Locate the cell with the specified text and output its [x, y] center coordinate. 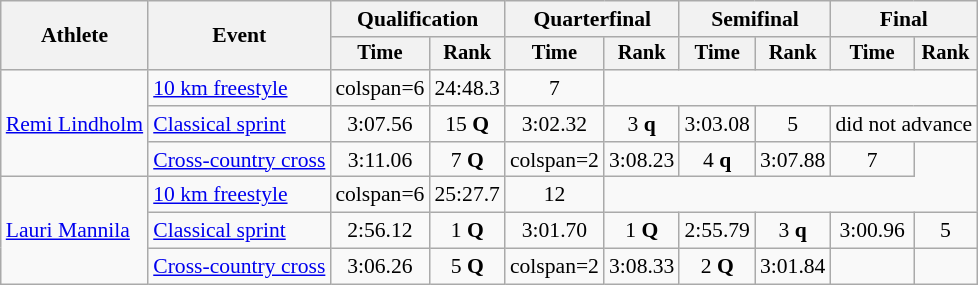
2:56.12 [380, 231]
3:11.06 [380, 160]
3:07.88 [792, 160]
15 Q [466, 124]
3:01.70 [554, 231]
Semifinal [754, 19]
3:01.84 [792, 267]
did not advance [904, 124]
2:55.79 [716, 231]
Final [904, 19]
4 q [716, 160]
3:06.26 [380, 267]
7 Q [466, 160]
3:08.23 [642, 160]
Event [239, 36]
3:03.08 [716, 124]
Lauri Mannila [74, 230]
Remi Lindholm [74, 124]
25:27.7 [466, 195]
3:08.33 [642, 267]
Quarterfinal [592, 19]
2 Q [716, 267]
5 Q [466, 267]
Qualification [418, 19]
3:02.32 [554, 124]
3:07.56 [380, 124]
3:00.96 [872, 231]
24:48.3 [466, 88]
Athlete [74, 36]
12 [554, 195]
